Detect which cell encompasses the target text, then output its (x, y) center coordinate. 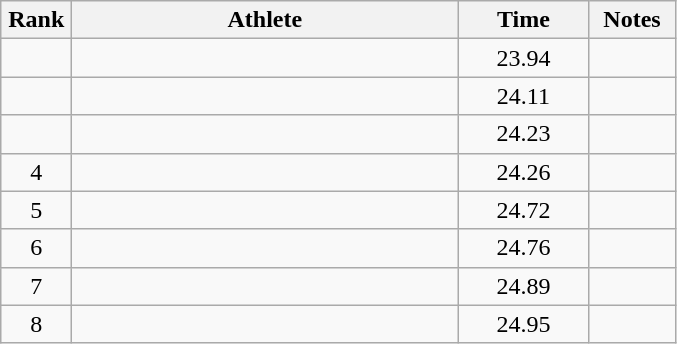
7 (36, 286)
24.89 (524, 286)
24.26 (524, 172)
4 (36, 172)
Athlete (265, 20)
8 (36, 324)
Time (524, 20)
23.94 (524, 58)
24.76 (524, 248)
24.11 (524, 96)
Rank (36, 20)
24.95 (524, 324)
6 (36, 248)
5 (36, 210)
24.72 (524, 210)
24.23 (524, 134)
Notes (632, 20)
